Locate the cell with the specified text and output its [x, y] center coordinate. 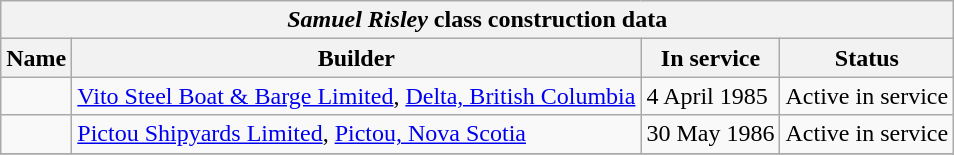
Pictou Shipyards Limited, Pictou, Nova Scotia [356, 134]
30 May 1986 [710, 134]
4 April 1985 [710, 96]
Status [867, 58]
Builder [356, 58]
In service [710, 58]
Vito Steel Boat & Barge Limited, Delta, British Columbia [356, 96]
Name [36, 58]
Samuel Risley class construction data [478, 20]
